For the text-containing cell, return its midpoint in (X, Y) coordinate format. 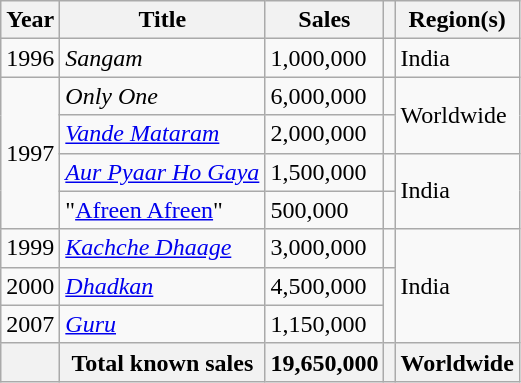
Dhadkan (162, 286)
1,500,000 (324, 172)
1,000,000 (324, 58)
Aur Pyaar Ho Gaya (162, 172)
Sangam (162, 58)
3,000,000 (324, 248)
"Afreen Afreen" (162, 210)
Region(s) (457, 20)
500,000 (324, 210)
19,650,000 (324, 362)
1997 (30, 153)
Title (162, 20)
Only One (162, 96)
Sales (324, 20)
1999 (30, 248)
Guru (162, 324)
Total known sales (162, 362)
4,500,000 (324, 286)
1,150,000 (324, 324)
Kachche Dhaage (162, 248)
1996 (30, 58)
2007 (30, 324)
6,000,000 (324, 96)
Vande Mataram (162, 134)
2,000,000 (324, 134)
Year (30, 20)
2000 (30, 286)
